Provide the [x, y] coordinate of the cell's center where the given text is located.  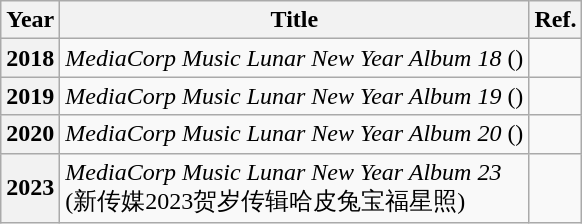
2020 [30, 134]
2019 [30, 96]
MediaCorp Music Lunar New Year Album 23 (新传媒2023贺岁传辑哈皮兔宝福星照) [294, 188]
MediaCorp Music Lunar New Year Album 19 () [294, 96]
MediaCorp Music Lunar New Year Album 18 () [294, 58]
2023 [30, 188]
2018 [30, 58]
Title [294, 20]
Year [30, 20]
MediaCorp Music Lunar New Year Album 20 () [294, 134]
Ref. [556, 20]
